Locate the cell with the specified text and output its [x, y] center coordinate. 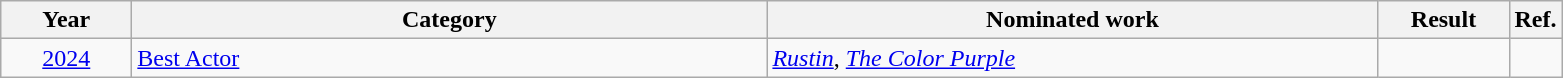
Result [1444, 20]
2024 [66, 58]
Year [66, 20]
Rustin, The Color Purple [1072, 58]
Category [450, 20]
Ref. [1536, 20]
Best Actor [450, 58]
Nominated work [1072, 20]
